From the cell containing the given text, extract its center point as [X, Y] coordinate. 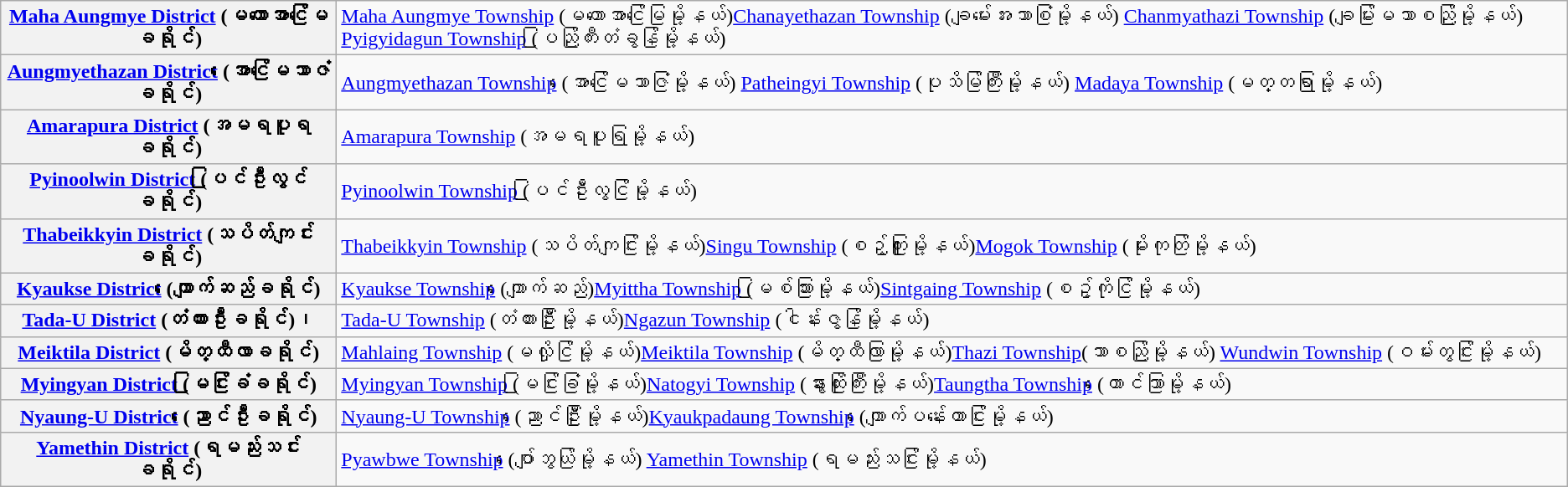
Maha Aungmye District (မဟာအောင်မြေခရိုင်) [169, 28]
Tada-U Township (တံတားဦးမြို့နယ်)Ngazun Township (ငါန်းဇွန်မြို့နယ်) [952, 320]
Kyaukse Township (ကျောက်ဆည်)Myittha Township (မြစ်သားမြို့နယ်)Sintgaing Township (စဥ့်ကိုင်မြို့နယ်) [952, 289]
Yamethin District (ရမည်းသင်းခရိုင်) [169, 459]
Myingyan District (မြင်းခြံခရိုင်) [169, 384]
Pyawbwe Township (ပျော်ဘွယ်မြို့နယ်) Yamethin Township (ရမည်းသင်းမြို့နယ်) [952, 459]
Aungmyethazan District (အောင်မြေသာဇံခရိုင်) [169, 82]
Tada-U District (တံတားဦးခရိုင်)၊ [169, 320]
Thabeikkyin District (သပိတ်ကျင်းခရိုင်) [169, 246]
Meiktila District (မိတ္ထီလာခရိုင်) [169, 352]
Aungmyethazan Township (အောင်မြေသာဇံမြို့နယ်) Patheingyi Township (ပုသိမ်ကြီးမြို့နယ်) Madaya Township (မတ္တရာမြို့နယ်) [952, 82]
Amarapura Township (အမရပူရမြို့နယ်) [952, 137]
Thabeikkyin Township (သပိတ်ကျင်းမြို့နယ်)Singu Township (စဉ့်ကူးမြို့နယ်)Mogok Township (မိုးကုတ်မြို့နယ်) [952, 246]
Pyinoolwin Township (ပြင်ဦးလွင်မြို့နယ်) [952, 191]
Pyinoolwin District (ပြင်ဦးလွင်ခရိုင်) [169, 191]
Mahlaing Township (မလှိုင်မြို့နယ်)Meiktila Township (မိတ္ထီလာမြို့နယ်)Thazi Township(သာစည်မြို့နယ်) Wundwin Township (ဝမ်းတွင်းမြို့နယ်) [952, 352]
Nyaung-U District (ညောင်ဦးခရိုင်) [169, 416]
Amarapura District (အမရပူရခရိုင်) [169, 137]
Myingyan Township (မြင်းခြံမြို့နယ်)Natogyi Township (နွားထိုးကြီးမြို့နယ်)Taungtha Township (တောင်သာမြို့နယ်) [952, 384]
Kyaukse District (ကျောက်ဆည်ခရိုင်) [169, 289]
Nyaung-U Township (ညောင်ဦးမြို့နယ်)Kyaukpadaung Township (ကျောက်ပန်းတောင်းမြို့နယ်) [952, 416]
